Locate the cell with the specified text and output its [X, Y] center coordinate. 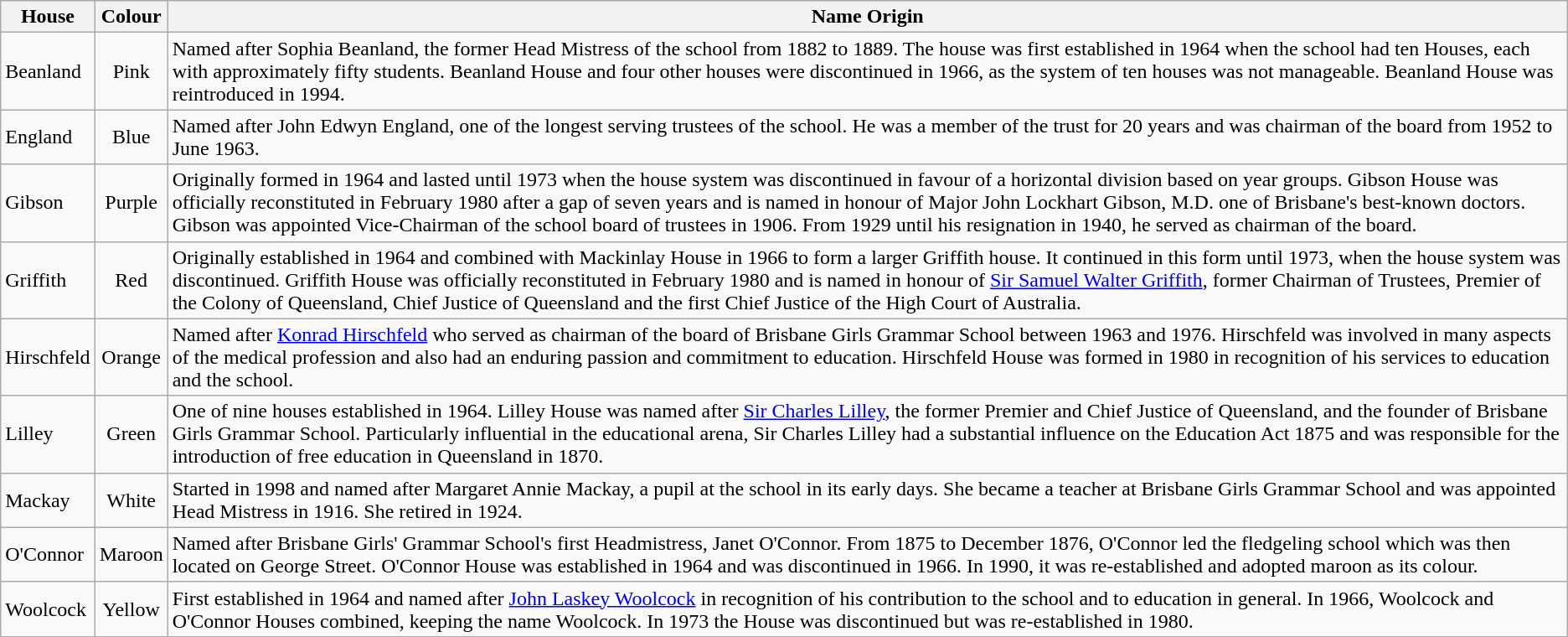
Griffith [48, 280]
Beanland [48, 71]
Red [131, 280]
Name Origin [868, 17]
Mackay [48, 500]
Woolcock [48, 609]
Orange [131, 357]
Blue [131, 137]
Green [131, 434]
O'Connor [48, 555]
Maroon [131, 555]
House [48, 17]
England [48, 137]
Hirschfeld [48, 357]
Yellow [131, 609]
White [131, 500]
Colour [131, 17]
Lilley [48, 434]
Pink [131, 71]
Purple [131, 203]
Gibson [48, 203]
